Find where the given text appears and provide that cell's center as (X, Y) coordinate. 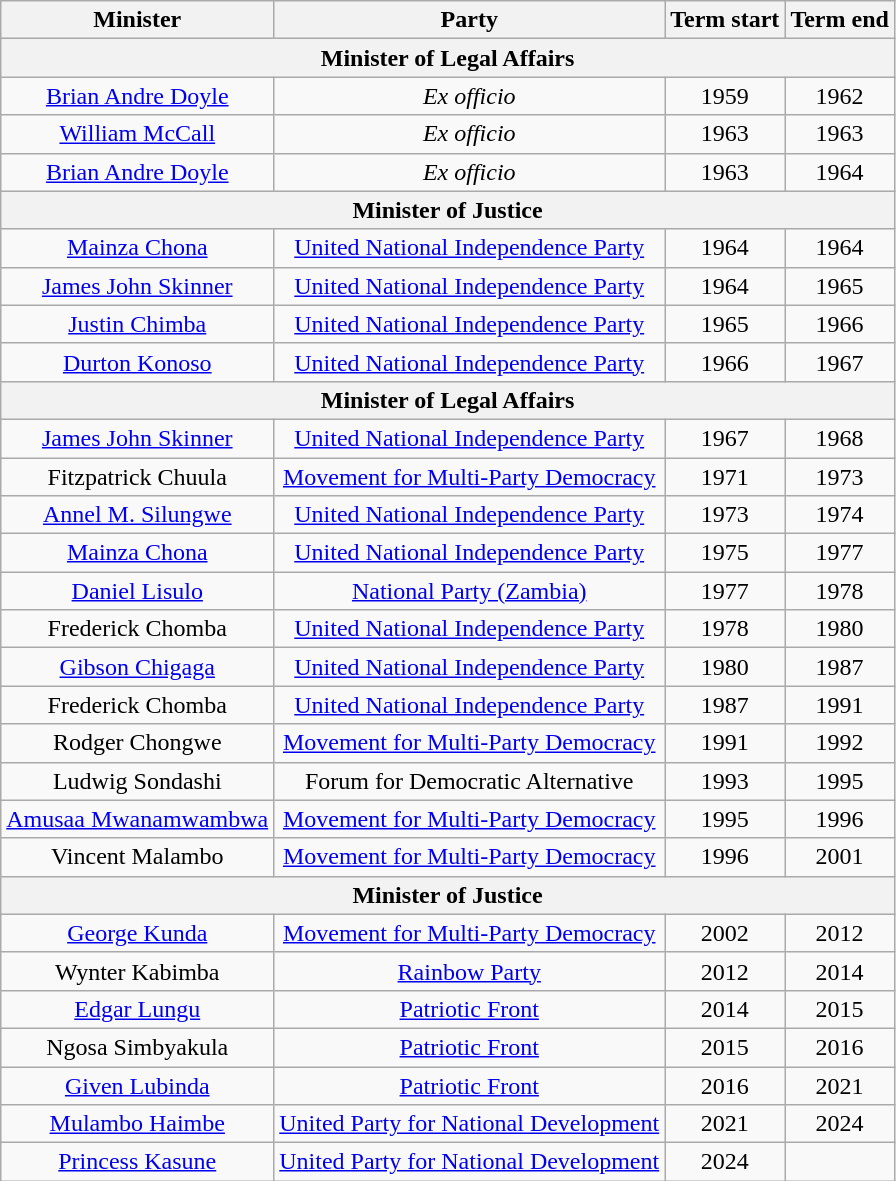
1971 (725, 477)
1974 (840, 515)
Given Lubinda (138, 1085)
Party (470, 20)
Minister (138, 20)
1968 (840, 438)
Gibson Chigaga (138, 667)
Term start (725, 20)
Wynter Kabimba (138, 971)
Term end (840, 20)
1993 (725, 781)
Forum for Democratic Alternative (470, 781)
Rainbow Party (470, 971)
George Kunda (138, 933)
1975 (725, 553)
Princess Kasune (138, 1162)
Daniel Lisulo (138, 591)
1962 (840, 96)
Annel M. Silungwe (138, 515)
1992 (840, 743)
Amusaa Mwanamwambwa (138, 819)
William McCall (138, 134)
Fitzpatrick Chuula (138, 477)
Durton Konoso (138, 362)
Ngosa Simbyakula (138, 1047)
Vincent Malambo (138, 857)
Edgar Lungu (138, 1009)
Justin Chimba (138, 324)
1959 (725, 96)
2001 (840, 857)
Ludwig Sondashi (138, 781)
Mulambo Haimbe (138, 1124)
National Party (Zambia) (470, 591)
Rodger Chongwe (138, 743)
2002 (725, 933)
